Output the (x, y) coordinate of the center of the cell containing the given text.  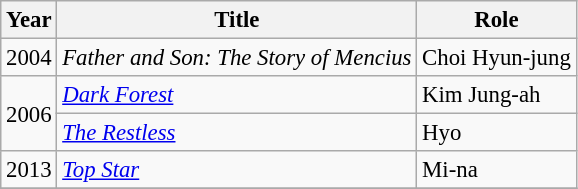
2004 (29, 58)
Father and Son: The Story of Mencius (237, 58)
Dark Forest (237, 95)
Kim Jung-ah (496, 95)
Choi Hyun-jung (496, 58)
Year (29, 20)
2013 (29, 170)
Hyo (496, 133)
Top Star (237, 170)
The Restless (237, 133)
Title (237, 20)
Role (496, 20)
2006 (29, 114)
Mi-na (496, 170)
